Provide the [x, y] coordinate of the cell's center where the given text is located.  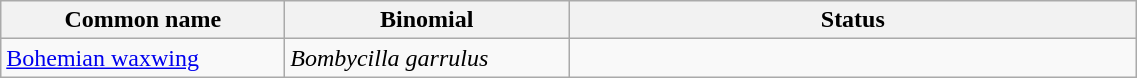
Common name [143, 20]
Status [853, 20]
Bombycilla garrulus [427, 58]
Bohemian waxwing [143, 58]
Binomial [427, 20]
